Provide the [x, y] coordinate of the cell's center where the given text is located.  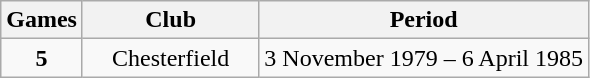
3 November 1979 – 6 April 1985 [424, 58]
Games [42, 20]
Period [424, 20]
Chesterfield [170, 58]
Club [170, 20]
5 [42, 58]
